Scan for the cell matching the given text and deliver its [x, y] coordinate at center. 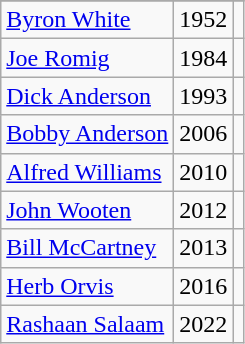
1993 [204, 96]
Herb Orvis [88, 286]
2012 [204, 210]
Alfred Williams [88, 172]
Bill McCartney [88, 248]
Bobby Anderson [88, 134]
2010 [204, 172]
Joe Romig [88, 58]
2016 [204, 286]
1952 [204, 20]
2006 [204, 134]
2022 [204, 324]
Dick Anderson [88, 96]
Byron White [88, 20]
1984 [204, 58]
John Wooten [88, 210]
Rashaan Salaam [88, 324]
2013 [204, 248]
